Provide the (X, Y) coordinate of the cell's center where the given text is located.  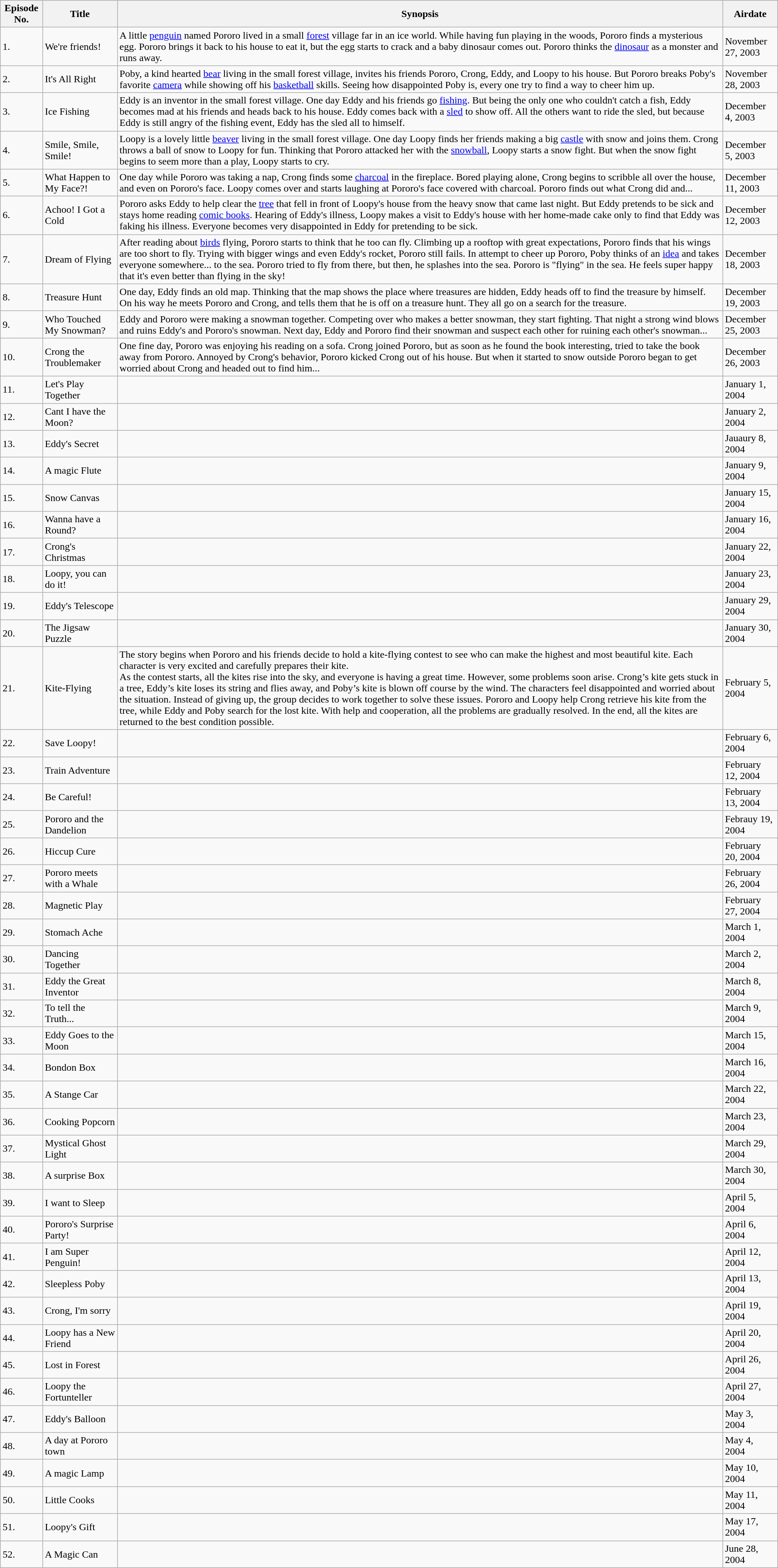
A surprise Box (80, 1176)
Hiccup Cure (80, 851)
12. (22, 416)
5. (22, 183)
18. (22, 579)
43. (22, 1310)
Crong the Troublemaker (80, 357)
December 12, 2003 (750, 215)
44. (22, 1338)
Title (80, 14)
19. (22, 606)
March 30, 2004 (750, 1176)
January 16, 2004 (750, 525)
31. (22, 986)
February 27, 2004 (750, 905)
8. (22, 297)
May 3, 2004 (750, 1419)
A Magic Can (80, 1554)
2. (22, 79)
49. (22, 1473)
It's All Right (80, 79)
December 26, 2003 (750, 357)
Pororo's Surprise Party! (80, 1230)
4. (22, 150)
41. (22, 1256)
January 15, 2004 (750, 498)
Loopy, you can do it! (80, 579)
9. (22, 324)
A day at Pororo town (80, 1446)
Pororo and the Dandelion (80, 824)
22. (22, 743)
Loopy's Gift (80, 1527)
A Stange Car (80, 1094)
51. (22, 1527)
Sleepless Poby (80, 1284)
46. (22, 1392)
March 23, 2004 (750, 1122)
23. (22, 770)
27. (22, 878)
42. (22, 1284)
February 6, 2004 (750, 743)
April 19, 2004 (750, 1310)
14. (22, 471)
What Happen to My Face?! (80, 183)
26. (22, 851)
20. (22, 633)
Train Adventure (80, 770)
Eddy's Balloon (80, 1419)
13. (22, 444)
Cant I have the Moon? (80, 416)
December 5, 2003 (750, 150)
Dancing Together (80, 960)
May 17, 2004 (750, 1527)
Wanna have a Round? (80, 525)
Eddy's Secret (80, 444)
January 1, 2004 (750, 390)
Episode No. (22, 14)
Eddy Goes to the Moon (80, 1040)
December 4, 2003 (750, 112)
Synopsis (420, 14)
29. (22, 932)
January 2, 2004 (750, 416)
16. (22, 525)
39. (22, 1202)
Kite-Flying (80, 688)
Snow Canvas (80, 498)
1. (22, 47)
17. (22, 552)
February 12, 2004 (750, 770)
April 13, 2004 (750, 1284)
Smile, Smile, Smile! (80, 150)
Be Careful! (80, 797)
November 27, 2003 (750, 47)
30. (22, 960)
February 20, 2004 (750, 851)
Treasure Hunt (80, 297)
February 5, 2004 (750, 688)
24. (22, 797)
The Jigsaw Puzzle (80, 633)
January 22, 2004 (750, 552)
Achoo! I Got a Cold (80, 215)
March 2, 2004 (750, 960)
February 26, 2004 (750, 878)
January 9, 2004 (750, 471)
Febrauy 19, 2004 (750, 824)
Eddy's Telescope (80, 606)
We're friends! (80, 47)
November 28, 2003 (750, 79)
Let's Play Together (80, 390)
March 29, 2004 (750, 1148)
48. (22, 1446)
I want to Sleep (80, 1202)
December 18, 2003 (750, 259)
A magic Flute (80, 471)
Stomach Ache (80, 932)
3. (22, 112)
32. (22, 1014)
Pororo meets with a Whale (80, 878)
34. (22, 1068)
6. (22, 215)
Crong's Christmas (80, 552)
March 9, 2004 (750, 1014)
January 29, 2004 (750, 606)
April 26, 2004 (750, 1365)
March 15, 2004 (750, 1040)
7. (22, 259)
Eddy the Great Inventor (80, 986)
Who Touched My Snowman? (80, 324)
To tell the Truth... (80, 1014)
50. (22, 1500)
28. (22, 905)
40. (22, 1230)
45. (22, 1365)
March 8, 2004 (750, 986)
February 13, 2004 (750, 797)
April 27, 2004 (750, 1392)
June 28, 2004 (750, 1554)
April 6, 2004 (750, 1230)
11. (22, 390)
December 25, 2003 (750, 324)
Ice Fishing (80, 112)
52. (22, 1554)
May 10, 2004 (750, 1473)
Lost in Forest (80, 1365)
March 22, 2004 (750, 1094)
January 30, 2004 (750, 633)
15. (22, 498)
Dream of Flying (80, 259)
December 11, 2003 (750, 183)
Cooking Popcorn (80, 1122)
25. (22, 824)
47. (22, 1419)
Loopy the Fortunteller (80, 1392)
Magnetic Play (80, 905)
38. (22, 1176)
36. (22, 1122)
A magic Lamp (80, 1473)
January 23, 2004 (750, 579)
December 19, 2003 (750, 297)
Bondon Box (80, 1068)
I am Super Penguin! (80, 1256)
Crong, I'm sorry (80, 1310)
May 4, 2004 (750, 1446)
35. (22, 1094)
March 1, 2004 (750, 932)
March 16, 2004 (750, 1068)
Loopy has a New Friend (80, 1338)
Save Loopy! (80, 743)
21. (22, 688)
April 20, 2004 (750, 1338)
37. (22, 1148)
May 11, 2004 (750, 1500)
Little Cooks (80, 1500)
Jauaury 8, 2004 (750, 444)
Airdate (750, 14)
33. (22, 1040)
10. (22, 357)
Mystical Ghost Light (80, 1148)
April 5, 2004 (750, 1202)
April 12, 2004 (750, 1256)
